Detect which cell encompasses the target text, then output its [x, y] center coordinate. 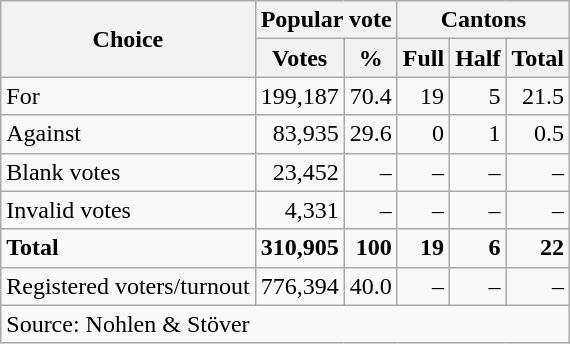
Registered voters/turnout [128, 286]
Cantons [483, 20]
For [128, 96]
776,394 [300, 286]
Votes [300, 58]
6 [478, 248]
29.6 [370, 134]
1 [478, 134]
199,187 [300, 96]
310,905 [300, 248]
Source: Nohlen & Stöver [286, 324]
Against [128, 134]
21.5 [538, 96]
0 [423, 134]
0.5 [538, 134]
Full [423, 58]
100 [370, 248]
Choice [128, 39]
Popular vote [326, 20]
% [370, 58]
22 [538, 248]
40.0 [370, 286]
4,331 [300, 210]
Blank votes [128, 172]
70.4 [370, 96]
23,452 [300, 172]
5 [478, 96]
Invalid votes [128, 210]
83,935 [300, 134]
Half [478, 58]
